Scan for the cell matching the given text and deliver its (X, Y) coordinate at center. 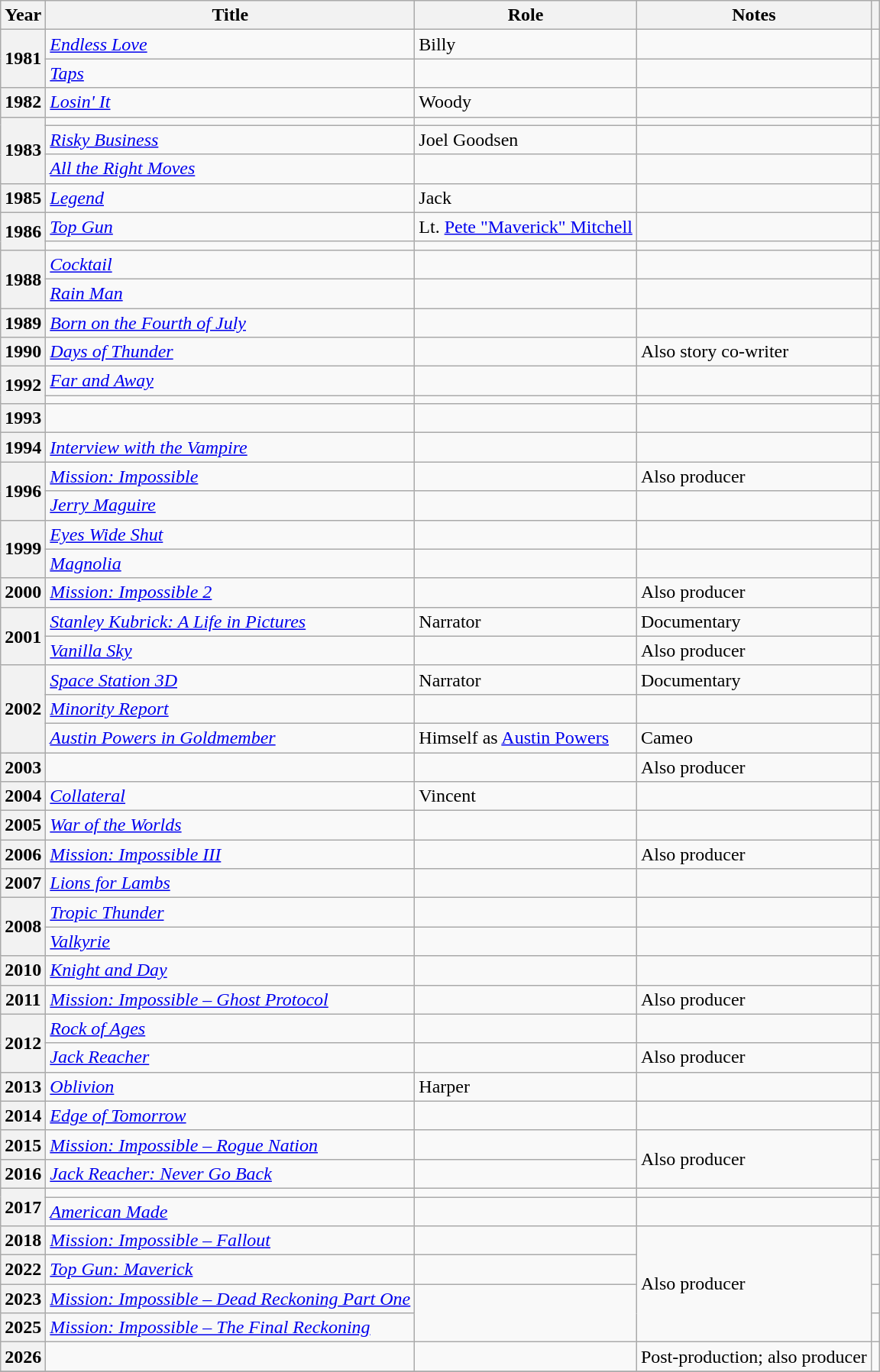
2010 (23, 970)
2017 (23, 1206)
2011 (23, 999)
Endless Love (231, 44)
1999 (23, 549)
Woody (526, 102)
Valkyrie (231, 941)
1986 (23, 231)
2006 (23, 854)
1990 (23, 352)
Mission: Impossible – Fallout (231, 1241)
Minority Report (231, 709)
2014 (23, 1115)
Magnolia (231, 563)
2016 (23, 1173)
Rock of Ages (231, 1028)
2008 (23, 927)
Notes (753, 15)
2026 (23, 1357)
2003 (23, 767)
Himself as Austin Powers (526, 738)
Joel Goodsen (526, 140)
2004 (23, 796)
Lions for Lambs (231, 883)
Taps (231, 73)
1989 (23, 323)
American Made (231, 1212)
Interview with the Vampire (231, 447)
Role (526, 15)
Edge of Tomorrow (231, 1115)
Vanilla Sky (231, 650)
Tropic Thunder (231, 912)
1994 (23, 447)
Space Station 3D (231, 680)
2002 (23, 709)
Legend (231, 198)
Eyes Wide Shut (231, 534)
Year (23, 15)
Billy (526, 44)
1981 (23, 59)
Collateral (231, 796)
Mission: Impossible – Rogue Nation (231, 1144)
Jerry Maguire (231, 505)
2023 (23, 1299)
1982 (23, 102)
Also story co-writer (753, 352)
1985 (23, 198)
Mission: Impossible – The Final Reckoning (231, 1328)
2025 (23, 1328)
All the Right Moves (231, 169)
1983 (23, 150)
2000 (23, 592)
2015 (23, 1144)
Born on the Fourth of July (231, 323)
Oblivion (231, 1086)
2013 (23, 1086)
2001 (23, 636)
Mission: Impossible – Ghost Protocol (231, 999)
Stanley Kubrick: A Life in Pictures (231, 621)
Top Gun (231, 227)
Austin Powers in Goldmember (231, 738)
Far and Away (231, 381)
1988 (23, 279)
1992 (23, 385)
2022 (23, 1270)
2007 (23, 883)
2005 (23, 825)
2018 (23, 1241)
Title (231, 15)
Mission: Impossible 2 (231, 592)
Harper (526, 1086)
Rain Man (231, 293)
Vincent (526, 796)
Lt. Pete "Maverick" Mitchell (526, 227)
Mission: Impossible III (231, 854)
Jack Reacher (231, 1057)
1996 (23, 491)
1993 (23, 418)
Knight and Day (231, 970)
Mission: Impossible (231, 476)
Risky Business (231, 140)
Cocktail (231, 264)
Losin' It (231, 102)
2012 (23, 1043)
Days of Thunder (231, 352)
Cameo (753, 738)
Mission: Impossible – Dead Reckoning Part One (231, 1299)
Top Gun: Maverick (231, 1270)
War of the Worlds (231, 825)
Jack Reacher: Never Go Back (231, 1173)
Jack (526, 198)
Post-production; also producer (753, 1357)
